Locate the cell with the specified text and output its (X, Y) center coordinate. 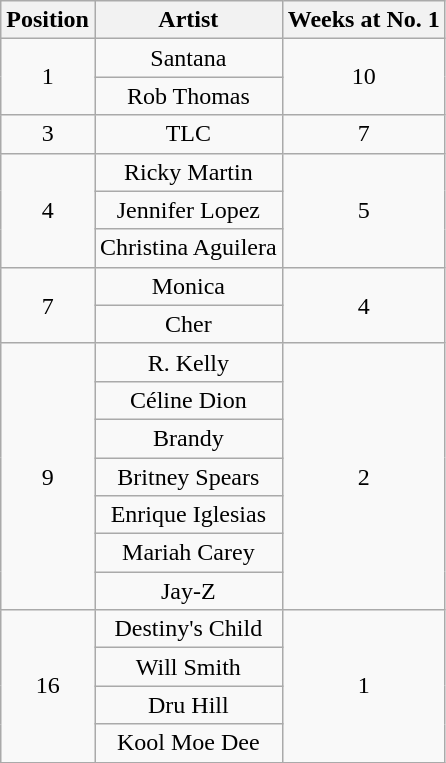
TLC (188, 134)
Monica (188, 286)
Céline Dion (188, 400)
Cher (188, 324)
16 (48, 686)
3 (48, 134)
Jennifer Lopez (188, 210)
Weeks at No. 1 (364, 20)
Jay-Z (188, 591)
2 (364, 476)
Destiny's Child (188, 629)
9 (48, 476)
Will Smith (188, 667)
5 (364, 210)
Kool Moe Dee (188, 743)
Dru Hill (188, 705)
Mariah Carey (188, 553)
Santana (188, 58)
10 (364, 77)
Artist (188, 20)
Position (48, 20)
Brandy (188, 438)
Christina Aguilera (188, 248)
Rob Thomas (188, 96)
Britney Spears (188, 477)
R. Kelly (188, 362)
Ricky Martin (188, 172)
Enrique Iglesias (188, 515)
